Return the (X, Y) coordinate for the center point of the cell that contains the specified text.  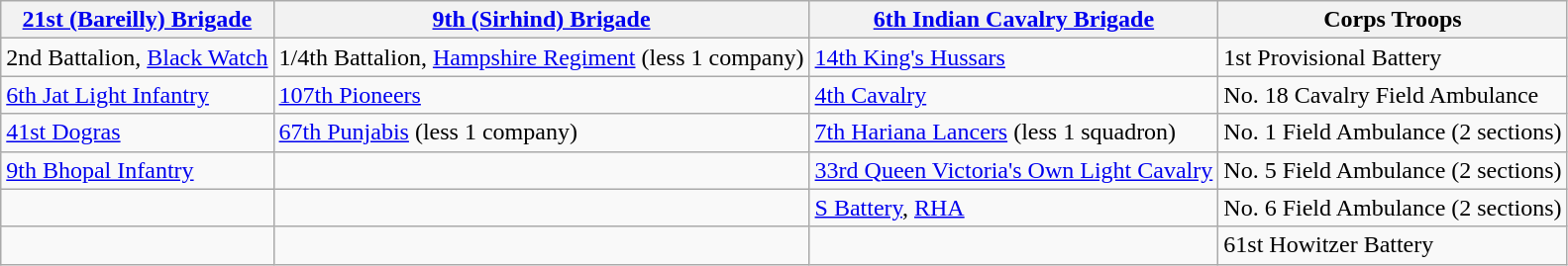
9th (Sirhind) Brigade (541, 20)
67th Punjabis (less 1 company) (541, 133)
No. 1 Field Ambulance (2 sections) (1393, 133)
No. 5 Field Ambulance (2 sections) (1393, 170)
4th Cavalry (1014, 95)
21st (Bareilly) Brigade (137, 20)
6th Indian Cavalry Brigade (1014, 20)
1st Provisional Battery (1393, 57)
33rd Queen Victoria's Own Light Cavalry (1014, 170)
7th Hariana Lancers (less 1 squadron) (1014, 133)
14th King's Hussars (1014, 57)
107th Pioneers (541, 95)
1/4th Battalion, Hampshire Regiment (less 1 company) (541, 57)
No. 6 Field Ambulance (2 sections) (1393, 208)
No. 18 Cavalry Field Ambulance (1393, 95)
2nd Battalion, Black Watch (137, 57)
6th Jat Light Infantry (137, 95)
41st Dogras (137, 133)
Corps Troops (1393, 20)
S Battery, RHA (1014, 208)
61st Howitzer Battery (1393, 245)
9th Bhopal Infantry (137, 170)
